Scan for the cell matching the given text and deliver its [x, y] coordinate at center. 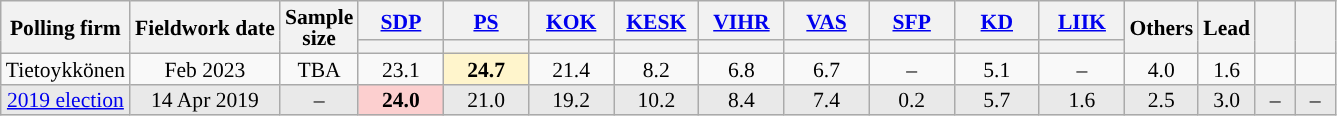
23.1 [400, 68]
2019 election [66, 100]
Tietoykkönen [66, 68]
LIIK [1082, 20]
8.2 [656, 68]
8.4 [742, 100]
24.0 [400, 100]
19.2 [572, 100]
24.7 [486, 68]
Others [1161, 27]
Feb 2023 [205, 68]
6.8 [742, 68]
Polling firm [66, 27]
3.0 [1226, 100]
Fieldwork date [205, 27]
KD [996, 20]
5.1 [996, 68]
0.2 [912, 100]
7.4 [826, 100]
Samplesize [319, 27]
2.5 [1161, 100]
TBA [319, 68]
5.7 [996, 100]
Lead [1226, 27]
SFP [912, 20]
4.0 [1161, 68]
14 Apr 2019 [205, 100]
21.4 [572, 68]
KOK [572, 20]
21.0 [486, 100]
PS [486, 20]
VAS [826, 20]
VIHR [742, 20]
10.2 [656, 100]
KESK [656, 20]
SDP [400, 20]
6.7 [826, 68]
